Determine the (x, y) coordinate at the center of the cell enclosing the given text.  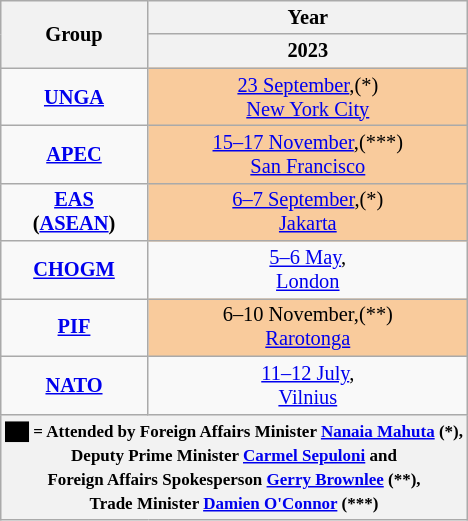
6–7 September,(*) Jakarta (308, 212)
11–12 July, Vilnius (308, 385)
NATO (74, 385)
Year (308, 17)
APEC (74, 154)
23 September,(*) New York City (308, 97)
5–6 May, London (308, 270)
2023 (308, 51)
UNGA (74, 97)
PIF (74, 327)
CHOGM (74, 270)
15–17 November,(***) San Francisco (308, 154)
EAS(ASEAN) (74, 212)
6–10 November,(**) Rarotonga (308, 327)
Group (74, 34)
